Extract the (X, Y) coordinate from the center of the cell holding the provided text.  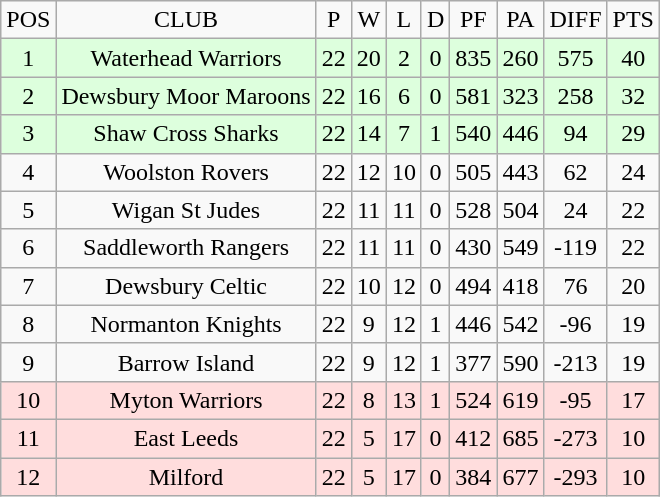
3 (28, 134)
PF (474, 20)
443 (520, 172)
-96 (576, 324)
4 (28, 172)
POS (28, 20)
L (404, 20)
504 (520, 210)
94 (576, 134)
Normanton Knights (186, 324)
575 (576, 58)
-273 (576, 438)
Shaw Cross Sharks (186, 134)
Barrow Island (186, 362)
412 (474, 438)
W (368, 20)
-95 (576, 400)
76 (576, 286)
685 (520, 438)
Wigan St Judes (186, 210)
East Leeds (186, 438)
384 (474, 477)
29 (633, 134)
CLUB (186, 20)
DIFF (576, 20)
14 (368, 134)
Saddleworth Rangers (186, 248)
Myton Warriors (186, 400)
-119 (576, 248)
-293 (576, 477)
528 (474, 210)
323 (520, 96)
Milford (186, 477)
PTS (633, 20)
-213 (576, 362)
Dewsbury Moor Maroons (186, 96)
590 (520, 362)
Waterhead Warriors (186, 58)
542 (520, 324)
62 (576, 172)
258 (576, 96)
494 (474, 286)
260 (520, 58)
549 (520, 248)
D (435, 20)
Woolston Rovers (186, 172)
505 (474, 172)
418 (520, 286)
16 (368, 96)
377 (474, 362)
835 (474, 58)
13 (404, 400)
P (334, 20)
PA (520, 20)
32 (633, 96)
430 (474, 248)
40 (633, 58)
619 (520, 400)
540 (474, 134)
Dewsbury Celtic (186, 286)
524 (474, 400)
581 (474, 96)
677 (520, 477)
